Return [x, y] of the center of cell containing provided text 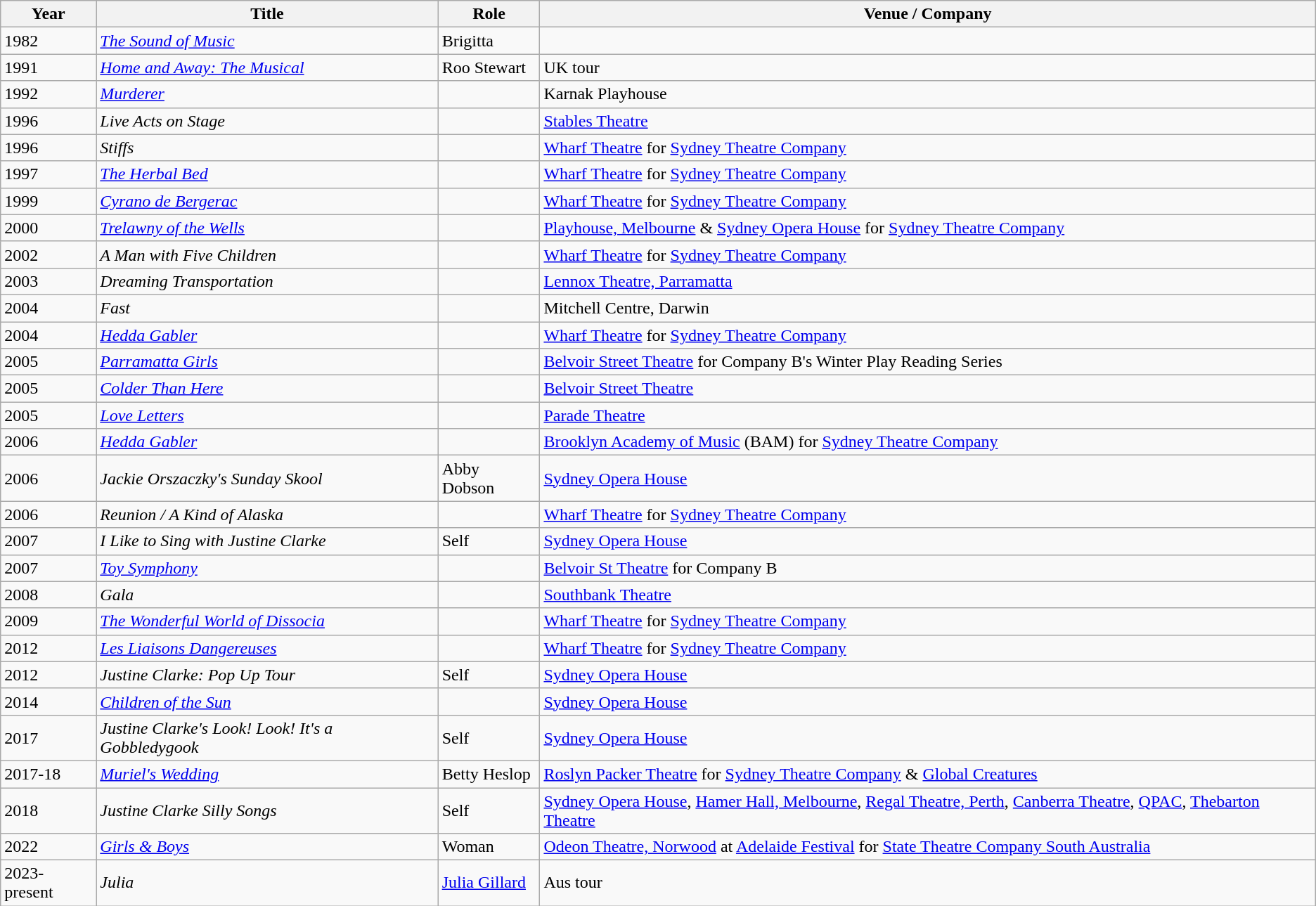
1991 [49, 67]
Les Liaisons Dangereuses [267, 648]
2009 [49, 621]
A Man with Five Children [267, 254]
Southbank Theatre [928, 595]
Fast [267, 308]
Belvoir St Theatre for Company B [928, 568]
Jackie Orszaczky's Sunday Skool [267, 478]
Justine Clarke: Pop Up Tour [267, 675]
Sydney Opera House, Hamer Hall, Melbourne, Regal Theatre, Perth, Canberra Theatre, QPAC, Thebarton Theatre [928, 810]
Parramatta Girls [267, 362]
1997 [49, 174]
Mitchell Centre, Darwin [928, 308]
Roslyn Packer Theatre for Sydney Theatre Company & Global Creatures [928, 774]
Belvoir Street Theatre [928, 389]
Home and Away: The Musical [267, 67]
Title [267, 14]
2003 [49, 281]
Odeon Theatre, Norwood at Adelaide Festival for State Theatre Company South Australia [928, 847]
Colder Than Here [267, 389]
Brooklyn Academy of Music (BAM) for Sydney Theatre Company [928, 442]
2002 [49, 254]
Karnak Playhouse [928, 94]
Playhouse, Melbourne & Sydney Opera House for Sydney Theatre Company [928, 228]
Muriel's Wedding [267, 774]
2022 [49, 847]
2017-18 [49, 774]
Roo Stewart [489, 67]
Julia [267, 883]
Reunion / A Kind of Alaska [267, 515]
I Like to Sing with Justine Clarke [267, 541]
1982 [49, 41]
The Wonderful World of Dissocia [267, 621]
Justine Clarke Silly Songs [267, 810]
Cyrano de Bergerac [267, 201]
2014 [49, 701]
2023-present [49, 883]
Love Letters [267, 415]
Live Acts on Stage [267, 121]
Woman [489, 847]
Stables Theatre [928, 121]
Venue / Company [928, 14]
1992 [49, 94]
Lennox Theatre, Parramatta [928, 281]
1999 [49, 201]
Children of the Sun [267, 701]
Toy Symphony [267, 568]
The Herbal Bed [267, 174]
Role [489, 14]
Year [49, 14]
Trelawny of the Wells [267, 228]
Betty Heslop [489, 774]
The Sound of Music [267, 41]
Girls & Boys [267, 847]
Abby Dobson [489, 478]
Gala [267, 595]
Murderer [267, 94]
2017 [49, 738]
2008 [49, 595]
UK tour [928, 67]
Aus tour [928, 883]
Parade Theatre [928, 415]
Belvoir Street Theatre for Company B's Winter Play Reading Series [928, 362]
Dreaming Transportation [267, 281]
Stiffs [267, 148]
Julia Gillard [489, 883]
2018 [49, 810]
Justine Clarke's Look! Look! It's a Gobbledygook [267, 738]
Brigitta [489, 41]
2000 [49, 228]
